Locate the cell with the specified text and output its [x, y] center coordinate. 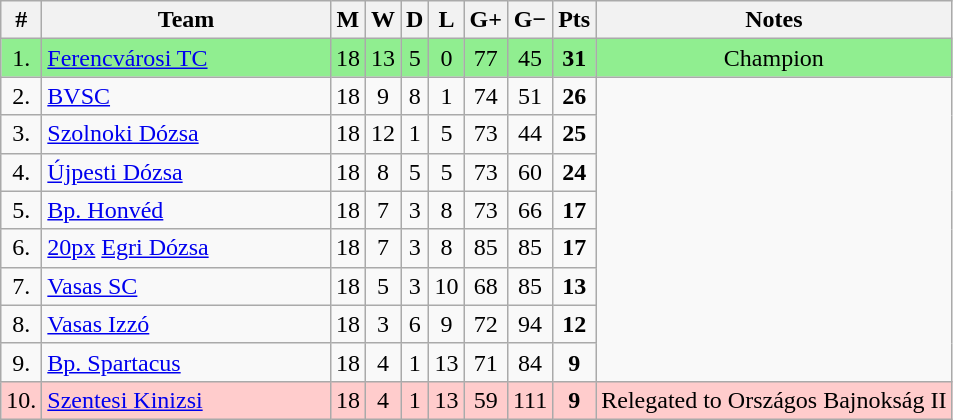
77 [486, 58]
6 [414, 324]
26 [574, 96]
Szentesi Kinizsi [186, 400]
Vasas Izzó [186, 324]
Ferencvárosi TC [186, 58]
74 [486, 96]
Bp. Spartacus [186, 362]
72 [486, 324]
31 [574, 58]
25 [574, 134]
20px Egri Dózsa [186, 248]
5. [22, 210]
59 [486, 400]
60 [530, 172]
Relegated to Országos Bajnokság II [774, 400]
Vasas SC [186, 286]
45 [530, 58]
Pts [574, 20]
Team [186, 20]
68 [486, 286]
1. [22, 58]
Szolnoki Dózsa [186, 134]
G+ [486, 20]
W [382, 20]
71 [486, 362]
7. [22, 286]
24 [574, 172]
BVSC [186, 96]
66 [530, 210]
0 [446, 58]
6. [22, 248]
Notes [774, 20]
# [22, 20]
2. [22, 96]
Bp. Honvéd [186, 210]
84 [530, 362]
44 [530, 134]
M [348, 20]
51 [530, 96]
8. [22, 324]
3. [22, 134]
10. [22, 400]
L [446, 20]
111 [530, 400]
10 [446, 286]
4. [22, 172]
D [414, 20]
G− [530, 20]
Champion [774, 58]
9. [22, 362]
94 [530, 324]
Újpesti Dózsa [186, 172]
